Detect which cell encompasses the target text, then output its (x, y) center coordinate. 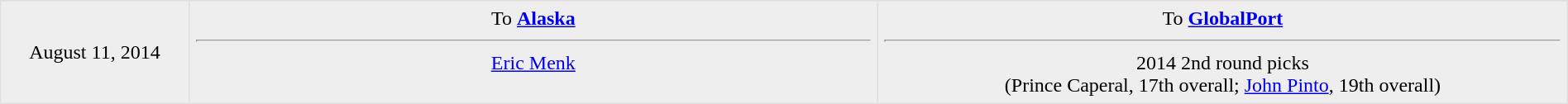
August 11, 2014 (94, 52)
To AlaskaEric Menk (533, 52)
To GlobalPort2014 2nd round picks(Prince Caperal, 17th overall; John Pinto, 19th overall) (1223, 52)
